Determine the [x, y] coordinate at the center of the cell enclosing the given text.  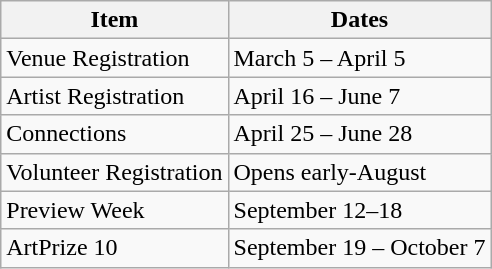
Artist Registration [114, 96]
April 25 – June 28 [360, 134]
September 19 – October 7 [360, 248]
Volunteer Registration [114, 172]
Connections [114, 134]
April 16 – June 7 [360, 96]
Opens early-August [360, 172]
Item [114, 20]
ArtPrize 10 [114, 248]
Preview Week [114, 210]
March 5 – April 5 [360, 58]
Dates [360, 20]
September 12–18 [360, 210]
Venue Registration [114, 58]
